Search for the cell housing the specified text and yield its [x, y] center coordinate. 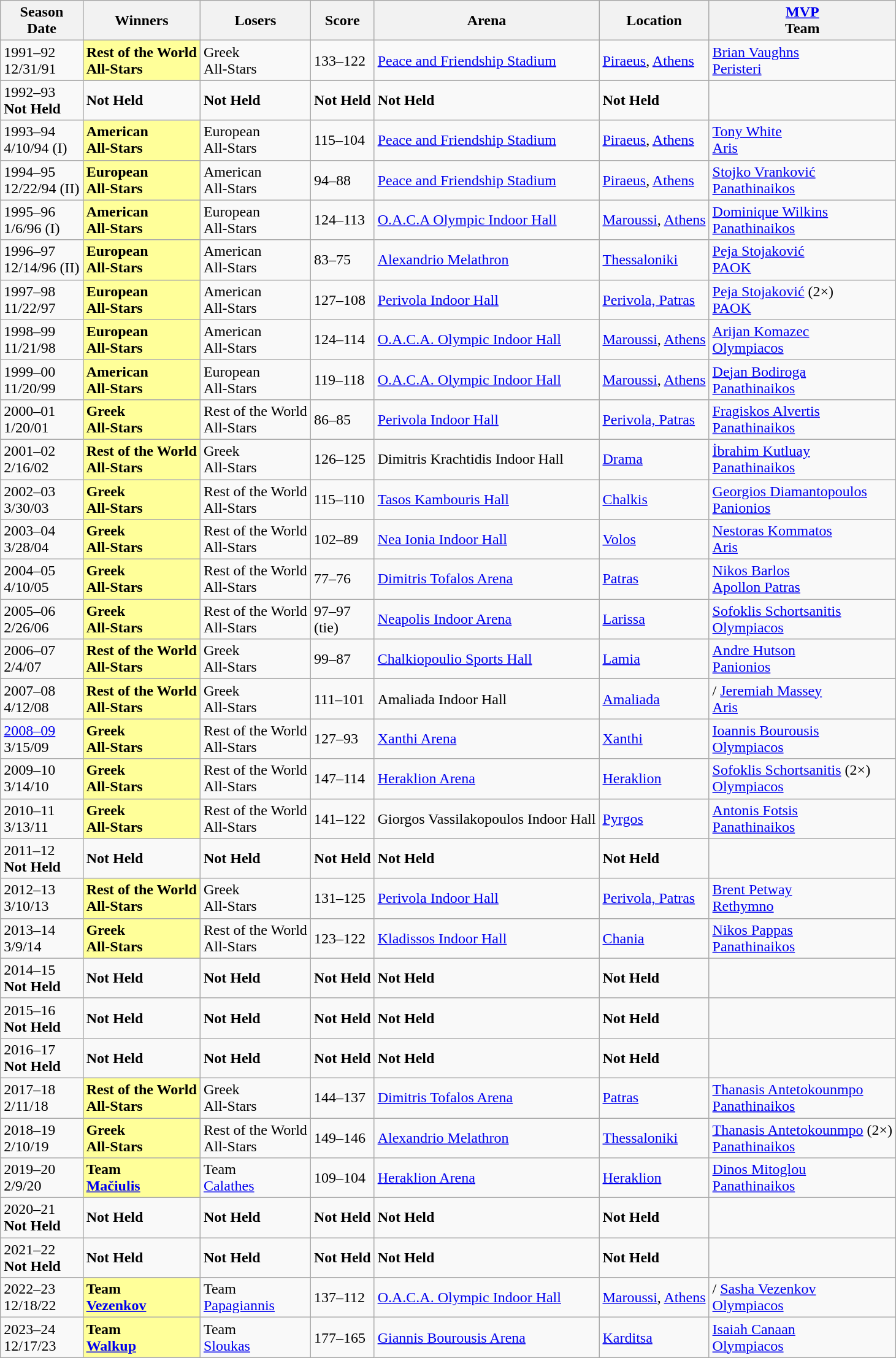
2005–062/26/06 [42, 620]
2008–093/15/09 [42, 738]
Chania [654, 938]
Location [654, 21]
Larissa [654, 620]
1992–93Not Held [42, 101]
Arijan KomazecOlympiacos [802, 340]
Sofoklis SchortsanitisOlympiacos [802, 620]
Amaliada Indoor Hall [487, 699]
2017–182/11/18 [42, 1098]
177–165 [342, 1337]
133–122 [342, 60]
Tasos Kambouris Hall [487, 499]
131–125 [342, 898]
124–114 [342, 340]
102–89 [342, 540]
/ Sasha VezenkovOlympiacos [802, 1298]
MVPTeam [802, 21]
127–108 [342, 299]
Nikos PappasPanathinaikos [802, 938]
Sofoklis Schortsanitis (2×)Olympiacos [802, 779]
119–118 [342, 379]
86–85 [342, 420]
147–114 [342, 779]
İbrahim KutluayPanathinaikos [802, 459]
Georgios DiamantopoulosPanionios [802, 499]
Losers [255, 21]
2021–22Not Held [42, 1257]
123–122 [342, 938]
1995–961/6/96 (I) [42, 220]
Winners [141, 21]
115–104 [342, 140]
97–97(tie) [342, 620]
Giorgos Vassilakopoulos Indoor Hall [487, 818]
Nikos BarlosApollon Patras [802, 579]
2001–022/16/02 [42, 459]
2007–084/12/08 [42, 699]
Thanasis Antetokounmpo (2×)Panathinaikos [802, 1137]
Xanthi [654, 738]
Stojko VrankovićPanathinaikos [802, 180]
Thanasis AntetokounmpoPanathinaikos [802, 1098]
TeamPapagiannis [255, 1298]
TeamCalathes [255, 1178]
1996–9712/14/96 (II) [42, 260]
2013–143/9/14 [42, 938]
2018–192/10/19 [42, 1137]
TeamMačiulis [141, 1178]
SeasonDate [42, 21]
/ Jeremiah MasseyAris [802, 699]
2022–2312/18/22 [42, 1298]
2004–054/10/05 [42, 579]
Brent PetwayRethymno [802, 898]
2011–12Not Held [42, 859]
83–75 [342, 260]
141–122 [342, 818]
Karditsa [654, 1337]
Giannis Bourousis Arena [487, 1337]
137–112 [342, 1298]
Pyrgos [654, 818]
Neapolis Indoor Arena [487, 620]
2015–16Not Held [42, 1018]
Amaliada [654, 699]
Brian VaughnsPeristeri [802, 60]
2019–202/9/20 [42, 1178]
94–88 [342, 180]
2012–133/10/13 [42, 898]
126–125 [342, 459]
Volos [654, 540]
109–104 [342, 1178]
1994–9512/22/94 (II) [42, 180]
TeamVezenkov [141, 1298]
Lamia [654, 659]
2006–072/4/07 [42, 659]
2014–15Not Held [42, 978]
111–101 [342, 699]
1991–9212/31/91 [42, 60]
2016–17Not Held [42, 1057]
Dinos MitoglouPanathinaikos [802, 1178]
Antonis FotsisPanathinaikos [802, 818]
2003–043/28/04 [42, 540]
115–110 [342, 499]
2000–011/20/01 [42, 420]
Nea Ionia Indoor Hall [487, 540]
77–76 [342, 579]
Dominique WilkinsPanathinaikos [802, 220]
Tony WhiteAris [802, 140]
127–93 [342, 738]
Fragiskos AlvertisPanathinaikos [802, 420]
99–87 [342, 659]
Isaiah CanaanOlympiacos [802, 1337]
1993–944/10/94 (I) [42, 140]
TeamWalkup [141, 1337]
O.A.C.A Olympic Indoor Hall [487, 220]
2020–21Not Held [42, 1218]
Dejan BodirogaPanathinaikos [802, 379]
Drama [654, 459]
Kladissos Indoor Hall [487, 938]
2023–24 12/17/23 [42, 1337]
TeamSloukas [255, 1337]
149–146 [342, 1137]
Chalkiopoulio Sports Hall [487, 659]
2002–033/30/03 [42, 499]
Ioannis BourousisOlympiacos [802, 738]
Score [342, 21]
Nestoras KommatosAris [802, 540]
Peja Stojaković PAOK [802, 260]
Peja Stojaković (2×)PAOK [802, 299]
124–113 [342, 220]
Arena [487, 21]
2009–103/14/10 [42, 779]
Andre Hutson Panionios [802, 659]
Chalkis [654, 499]
Xanthi Arena [487, 738]
2010–113/13/11 [42, 818]
1997–9811/22/97 [42, 299]
1999–0011/20/99 [42, 379]
Dimitris Krachtidis Indoor Hall [487, 459]
144–137 [342, 1098]
1998–9911/21/98 [42, 340]
